Detect which cell encompasses the target text, then output its (x, y) center coordinate. 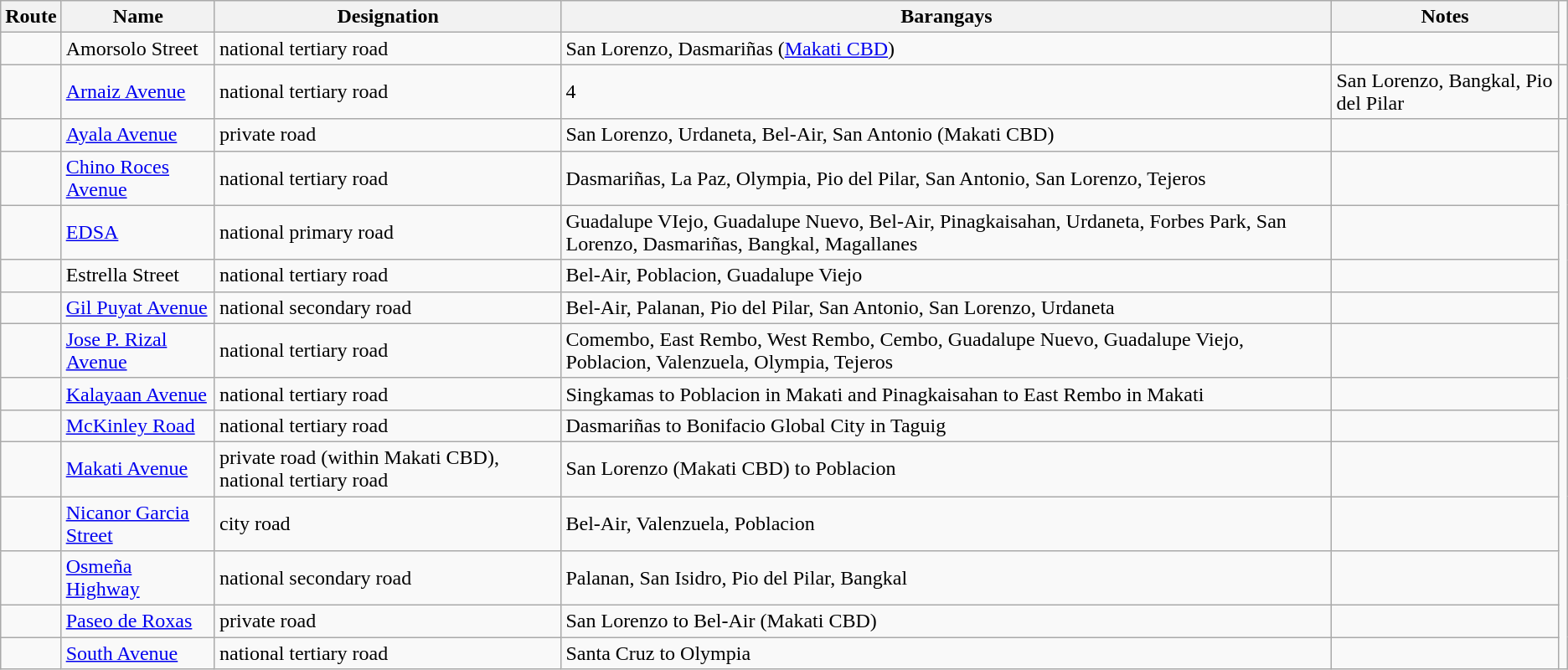
Osmeña Highway (137, 578)
Bel-Air, Valenzuela, Poblacion (946, 523)
Makati Avenue (137, 469)
Designation (387, 17)
Dasmariñas to Bonifacio Global City in Taguig (946, 425)
Bel-Air, Poblacion, Guadalupe Viejo (946, 276)
San Lorenzo, Urdaneta, Bel-Air, San Antonio (Makati CBD) (946, 135)
Barangays (946, 17)
Bel-Air, Palanan, Pio del Pilar, San Antonio, San Lorenzo, Urdaneta (946, 307)
EDSA (137, 233)
Singkamas to Poblacion in Makati and Pinagkaisahan to East Rembo in Makati (946, 394)
Nicanor Garcia Street (137, 523)
Amorsolo Street (137, 49)
Jose P. Rizal Avenue (137, 350)
Guadalupe VIejo, Guadalupe Nuevo, Bel-Air, Pinagkaisahan, Urdaneta, Forbes Park, San Lorenzo, Dasmariñas, Bangkal, Magallanes (946, 233)
Comembo, East Rembo, West Rembo, Cembo, Guadalupe Nuevo, Guadalupe Viejo, Poblacion, Valenzuela, Olympia, Tejeros (946, 350)
Name (137, 17)
Gil Puyat Avenue (137, 307)
McKinley Road (137, 425)
Ayala Avenue (137, 135)
Santa Cruz to Olympia (946, 653)
Dasmariñas, La Paz, Olympia, Pio del Pilar, San Antonio, San Lorenzo, Tejeros (946, 178)
Estrella Street (137, 276)
Notes (1445, 17)
Route (31, 17)
San Lorenzo (Makati CBD) to Poblacion (946, 469)
Arnaiz Avenue (137, 92)
national primary road (387, 233)
Paseo de Roxas (137, 621)
private road (within Makati CBD), national tertiary road (387, 469)
San Lorenzo, Dasmariñas (Makati CBD) (946, 49)
4 (946, 92)
city road (387, 523)
San Lorenzo, Bangkal, Pio del Pilar (1445, 92)
San Lorenzo to Bel-Air (Makati CBD) (946, 621)
Palanan, San Isidro, Pio del Pilar, Bangkal (946, 578)
Chino Roces Avenue (137, 178)
South Avenue (137, 653)
Kalayaan Avenue (137, 394)
